Identify which cell holds the provided text, then report its [x, y] central coordinate. 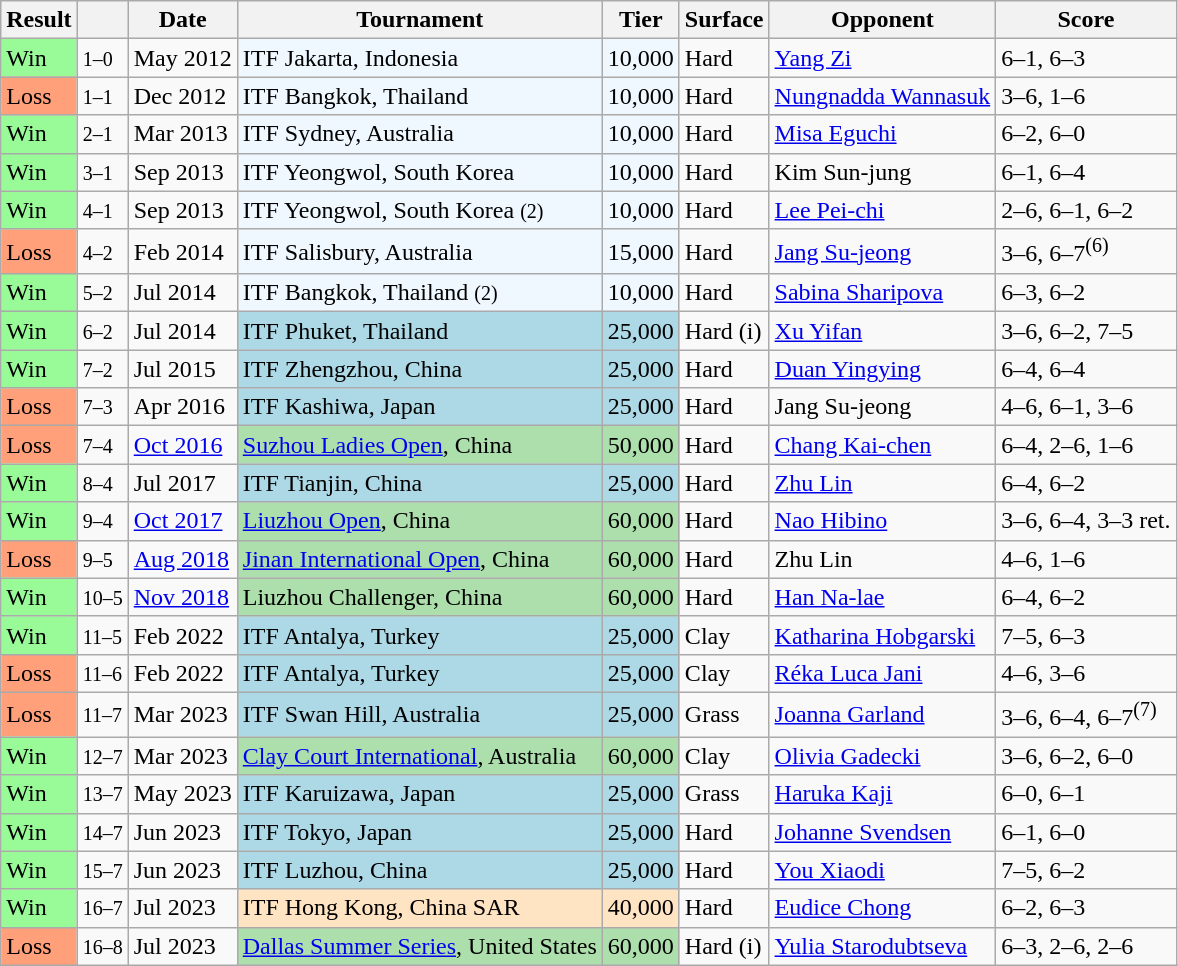
ITF Yeongwol, South Korea [420, 172]
13–7 [102, 794]
ITF Bangkok, Thailand (2) [420, 293]
Date [182, 20]
ITF Tokyo, Japan [420, 832]
7–2 [102, 369]
11–6 [102, 673]
Kim Sun-jung [882, 172]
3–6, 6–2, 7–5 [1086, 331]
ITF Phuket, Thailand [420, 331]
7–5, 6–3 [1086, 635]
3–6, 1–6 [1086, 96]
ITF Karuizawa, Japan [420, 794]
6–2 [102, 331]
1–1 [102, 96]
Result [39, 20]
May 2012 [182, 58]
Nungnadda Wannasuk [882, 96]
2–6, 6–1, 6–2 [1086, 210]
Nao Hibino [882, 521]
Dallas Summer Series, United States [420, 946]
3–6, 6–7(6) [1086, 252]
11–7 [102, 714]
ITF Luzhou, China [420, 870]
Dec 2012 [182, 96]
9–5 [102, 559]
May 2023 [182, 794]
15–7 [102, 870]
14–7 [102, 832]
6–1, 6–4 [1086, 172]
16–8 [102, 946]
2–1 [102, 134]
ITF Tianjin, China [420, 483]
Xu Yifan [882, 331]
4–1 [102, 210]
Oct 2017 [182, 521]
Score [1086, 20]
Jinan International Open, China [420, 559]
Mar 2013 [182, 134]
Haruka Kaji [882, 794]
Apr 2016 [182, 407]
4–6, 6–1, 3–6 [1086, 407]
Katharina Hobgarski [882, 635]
Jul 2015 [182, 369]
6–0, 6–1 [1086, 794]
6–1, 6–3 [1086, 58]
3–6, 6–4, 3–3 ret. [1086, 521]
4–2 [102, 252]
Feb 2014 [182, 252]
Lee Pei-chi [882, 210]
Liuzhou Open, China [420, 521]
3–6, 6–2, 6–0 [1086, 756]
Aug 2018 [182, 559]
Nov 2018 [182, 597]
You Xiaodi [882, 870]
Yulia Starodubtseva [882, 946]
ITF Salisbury, Australia [420, 252]
4–6, 1–6 [1086, 559]
Tier [640, 20]
Surface [724, 20]
3–6, 6–4, 6–7(7) [1086, 714]
4–6, 3–6 [1086, 673]
ITF Kashiwa, Japan [420, 407]
Chang Kai-chen [882, 445]
6–1, 6–0 [1086, 832]
Joanna Garland [882, 714]
ITF Swan Hill, Australia [420, 714]
11–5 [102, 635]
Yang Zi [882, 58]
ITF Hong Kong, China SAR [420, 908]
7–3 [102, 407]
Sabina Sharipova [882, 293]
1–0 [102, 58]
Réka Luca Jani [882, 673]
Opponent [882, 20]
9–4 [102, 521]
Liuzhou Challenger, China [420, 597]
6–3, 2–6, 2–6 [1086, 946]
6–4, 6–4 [1086, 369]
12–7 [102, 756]
3–1 [102, 172]
Olivia Gadecki [882, 756]
6–2, 6–3 [1086, 908]
Duan Yingying [882, 369]
Suzhou Ladies Open, China [420, 445]
ITF Bangkok, Thailand [420, 96]
6–4, 2–6, 1–6 [1086, 445]
Tournament [420, 20]
7–4 [102, 445]
ITF Jakarta, Indonesia [420, 58]
Clay Court International, Australia [420, 756]
ITF Sydney, Australia [420, 134]
6–3, 6–2 [1086, 293]
40,000 [640, 908]
Oct 2016 [182, 445]
50,000 [640, 445]
8–4 [102, 483]
6–2, 6–0 [1086, 134]
Eudice Chong [882, 908]
ITF Zhengzhou, China [420, 369]
5–2 [102, 293]
Misa Eguchi [882, 134]
10–5 [102, 597]
Jul 2017 [182, 483]
Han Na-lae [882, 597]
7–5, 6–2 [1086, 870]
ITF Yeongwol, South Korea (2) [420, 210]
16–7 [102, 908]
15,000 [640, 252]
Johanne Svendsen [882, 832]
